For the text-containing cell, return its midpoint in [x, y] coordinate format. 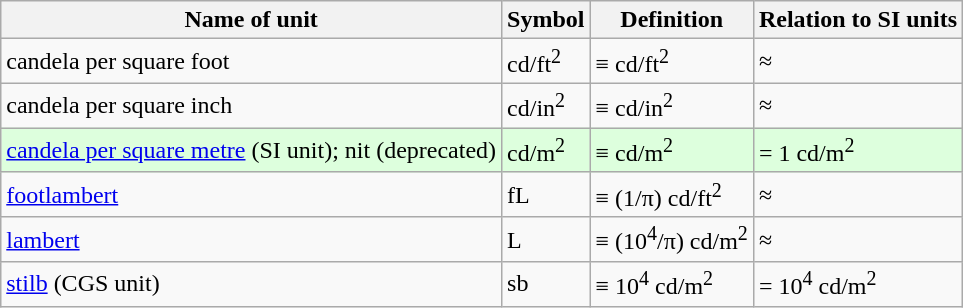
candela per square foot [252, 62]
cd/m2 [546, 150]
Definition [672, 20]
≡ cd/ft2 [672, 62]
candela per square inch [252, 106]
L [546, 240]
≡ cd/in2 [672, 106]
cd/in2 [546, 106]
≡ (104/π) cd/m2 [672, 240]
cd/ft2 [546, 62]
lambert [252, 240]
sb [546, 284]
Relation to SI units [858, 20]
Name of unit [252, 20]
Symbol [546, 20]
= 104 cd/m2 [858, 284]
= 1 cd/m2 [858, 150]
stilb (CGS unit) [252, 284]
fL [546, 194]
≡ (1/π) cd/ft2 [672, 194]
footlambert [252, 194]
≡ 104 cd/m2 [672, 284]
≡ cd/m2 [672, 150]
candela per square metre (SI unit); nit (deprecated) [252, 150]
